Detect which cell encompasses the target text, then output its [X, Y] center coordinate. 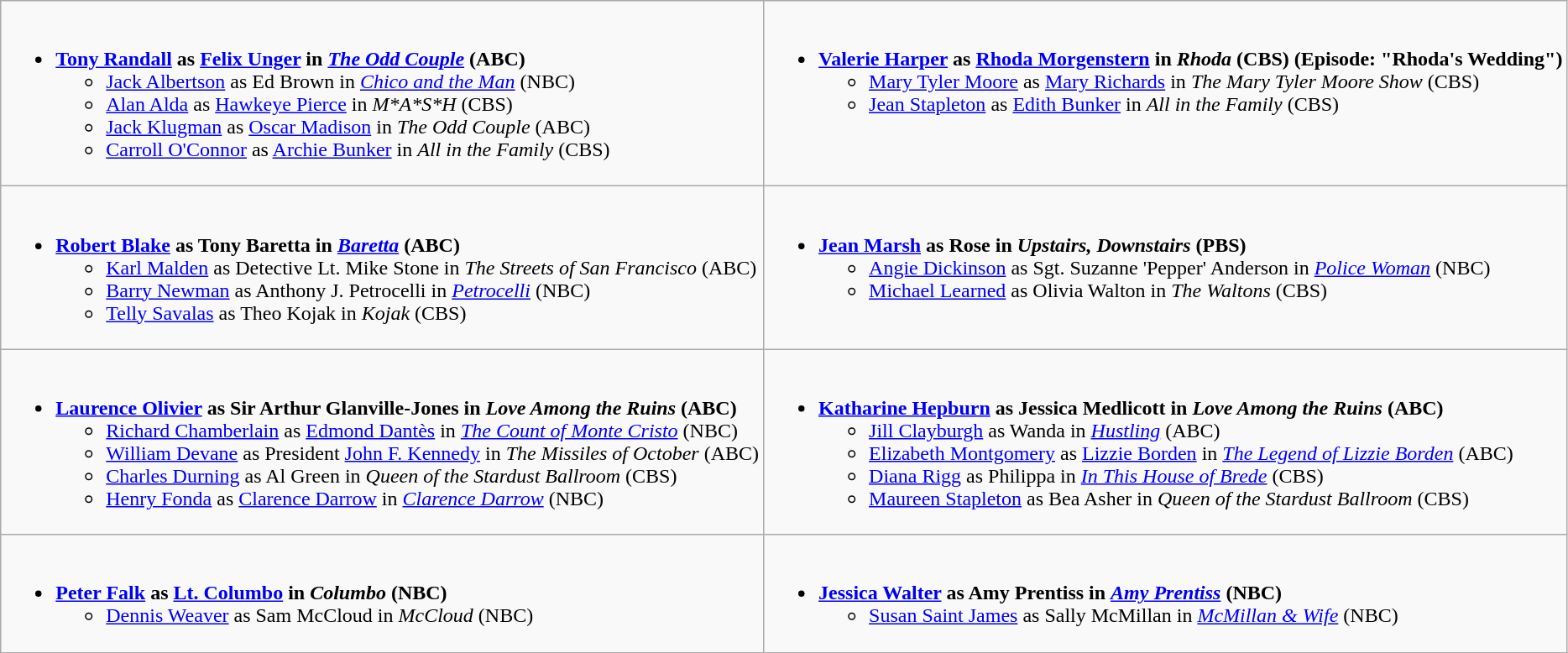
Jessica Walter as Amy Prentiss in Amy Prentiss (NBC)Susan Saint James as Sally McMillan in McMillan & Wife (NBC) [1165, 593]
Peter Falk as Lt. Columbo in Columbo (NBC)Dennis Weaver as Sam McCloud in McCloud (NBC) [383, 593]
